Return (X, Y) of the center of cell containing provided text 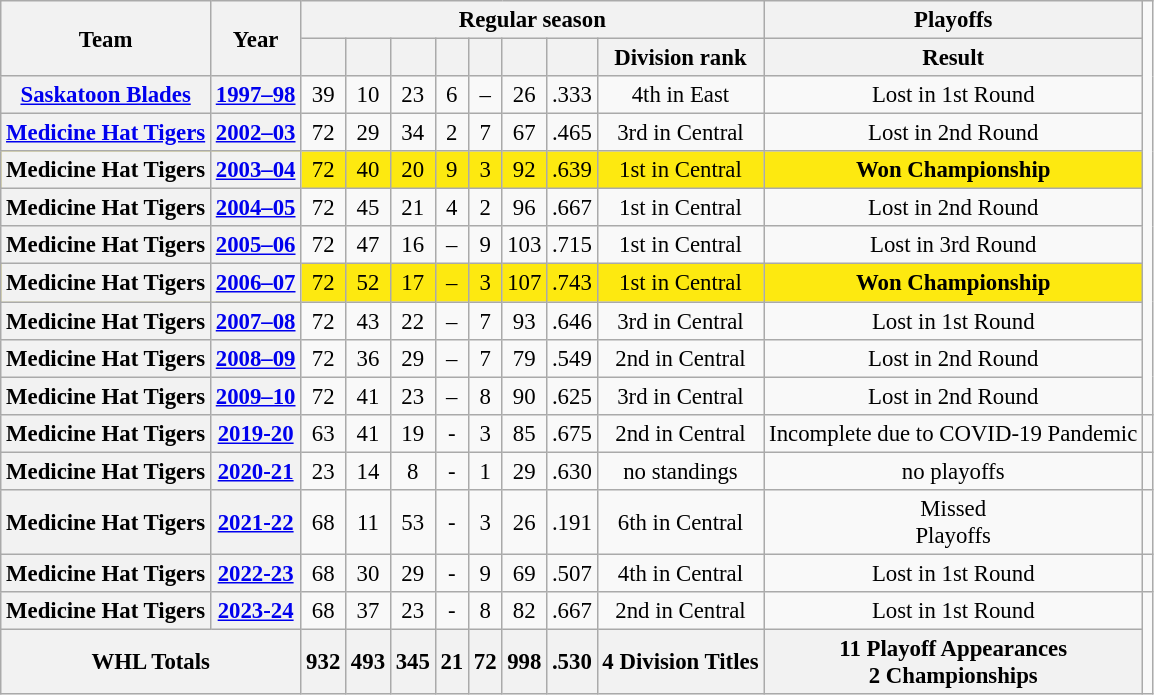
4 (452, 208)
.646 (572, 321)
Saskatoon Blades (106, 95)
17 (412, 283)
Incomplete due to COVID-19 Pandemic (954, 433)
45 (368, 208)
30 (368, 573)
Result (954, 58)
93 (524, 321)
2021-22 (255, 522)
Lost in 3rd Round (954, 245)
79 (524, 358)
2019-20 (255, 433)
11 (368, 522)
345 (412, 662)
2022-23 (255, 573)
2004–05 (255, 208)
37 (368, 611)
2002–03 (255, 133)
Team (106, 38)
16 (412, 245)
36 (368, 358)
.333 (572, 95)
932 (324, 662)
1997–98 (255, 95)
998 (524, 662)
.639 (572, 170)
47 (368, 245)
no standings (680, 471)
.743 (572, 283)
2007–08 (255, 321)
4th in East (680, 95)
2009–10 (255, 396)
Playoffs (954, 20)
2008–09 (255, 358)
90 (524, 396)
.530 (572, 662)
Year (255, 38)
4th in Central (680, 573)
493 (368, 662)
40 (368, 170)
92 (524, 170)
10 (368, 95)
34 (412, 133)
4 Division Titles (680, 662)
6 (452, 95)
19 (412, 433)
WHL Totals (151, 662)
53 (412, 522)
2020-21 (255, 471)
.507 (572, 573)
63 (324, 433)
.465 (572, 133)
6th in Central (680, 522)
2003–04 (255, 170)
96 (524, 208)
14 (368, 471)
11 Playoff Appearances2 Championships (954, 662)
no playoffs (954, 471)
.675 (572, 433)
52 (368, 283)
2005–06 (255, 245)
107 (524, 283)
.630 (572, 471)
1 (484, 471)
20 (412, 170)
103 (524, 245)
.191 (572, 522)
69 (524, 573)
.625 (572, 396)
39 (324, 95)
MissedPlayoffs (954, 522)
.549 (572, 358)
.715 (572, 245)
82 (524, 611)
22 (412, 321)
Regular season (532, 20)
43 (368, 321)
Division rank (680, 58)
2023-24 (255, 611)
67 (524, 133)
2006–07 (255, 283)
85 (524, 433)
